Return the (x, y) coordinate for the center point of the cell that contains the specified text.  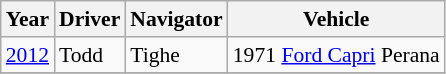
1971 Ford Capri Perana (336, 55)
2012 (28, 55)
Vehicle (336, 19)
Driver (90, 19)
Navigator (176, 19)
Todd (90, 55)
Tighe (176, 55)
Year (28, 19)
